Detect which cell encompasses the target text, then output its (X, Y) center coordinate. 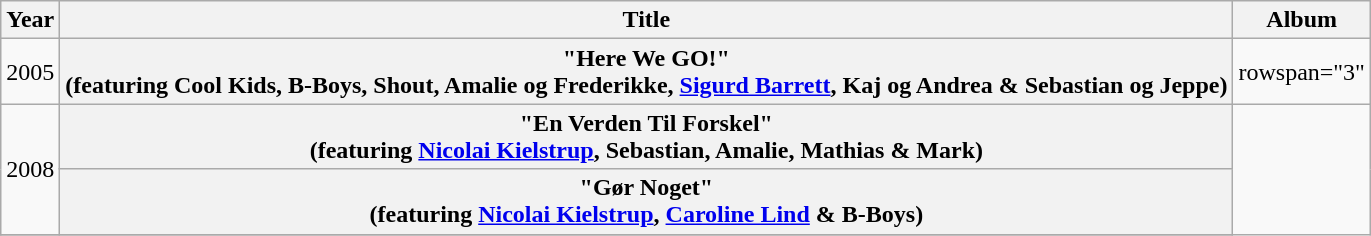
2008 (30, 169)
2005 (30, 72)
"Gør Noget"(featuring Nicolai Kielstrup, Caroline Lind & B-Boys) (646, 202)
rowspan="3" (1302, 72)
Album (1302, 20)
Title (646, 20)
"En Verden Til Forskel"(featuring Nicolai Kielstrup, Sebastian, Amalie, Mathias & Mark) (646, 136)
Year (30, 20)
"Here We GO!"(featuring Cool Kids, B-Boys, Shout, Amalie og Frederikke, Sigurd Barrett, Kaj og Andrea & Sebastian og Jeppe) (646, 72)
